From the cell containing the given text, extract its center point as (X, Y) coordinate. 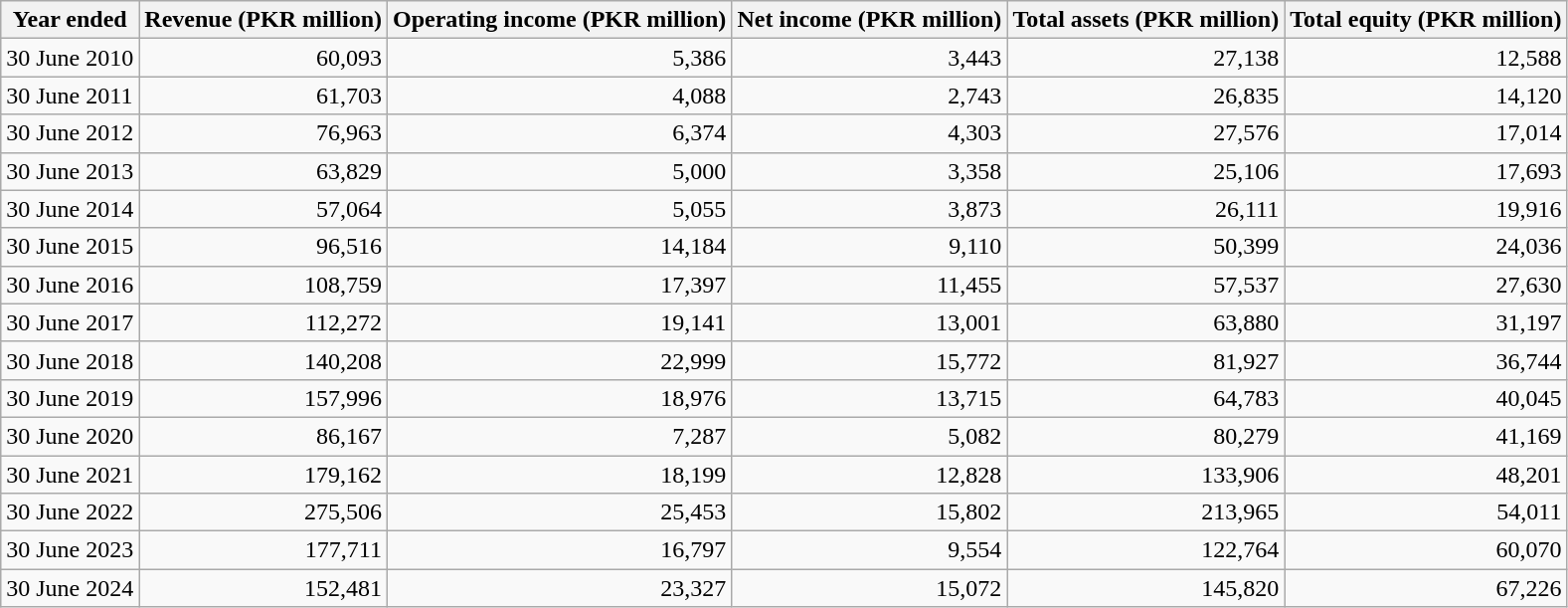
41,169 (1426, 436)
31,197 (1426, 322)
30 June 2013 (70, 171)
Operating income (PKR million) (560, 20)
5,000 (560, 171)
96,516 (263, 247)
5,082 (869, 436)
30 June 2018 (70, 360)
24,036 (1426, 247)
30 June 2019 (70, 398)
25,106 (1145, 171)
18,976 (560, 398)
30 June 2017 (70, 322)
9,554 (869, 550)
19,141 (560, 322)
81,927 (1145, 360)
15,802 (869, 512)
27,138 (1145, 58)
213,965 (1145, 512)
26,835 (1145, 96)
140,208 (263, 360)
17,693 (1426, 171)
7,287 (560, 436)
3,358 (869, 171)
67,226 (1426, 588)
12,588 (1426, 58)
3,443 (869, 58)
60,093 (263, 58)
80,279 (1145, 436)
19,916 (1426, 209)
25,453 (560, 512)
11,455 (869, 285)
23,327 (560, 588)
27,576 (1145, 133)
22,999 (560, 360)
14,184 (560, 247)
14,120 (1426, 96)
30 June 2016 (70, 285)
5,386 (560, 58)
Year ended (70, 20)
18,199 (560, 475)
30 June 2020 (70, 436)
Total equity (PKR million) (1426, 20)
152,481 (263, 588)
86,167 (263, 436)
57,064 (263, 209)
36,744 (1426, 360)
177,711 (263, 550)
Net income (PKR million) (869, 20)
112,272 (263, 322)
30 June 2021 (70, 475)
30 June 2014 (70, 209)
76,963 (263, 133)
30 June 2023 (70, 550)
3,873 (869, 209)
63,880 (1145, 322)
6,374 (560, 133)
108,759 (263, 285)
64,783 (1145, 398)
179,162 (263, 475)
275,506 (263, 512)
30 June 2024 (70, 588)
17,014 (1426, 133)
57,537 (1145, 285)
4,303 (869, 133)
4,088 (560, 96)
61,703 (263, 96)
40,045 (1426, 398)
15,072 (869, 588)
30 June 2011 (70, 96)
13,715 (869, 398)
54,011 (1426, 512)
63,829 (263, 171)
Total assets (PKR million) (1145, 20)
27,630 (1426, 285)
133,906 (1145, 475)
30 June 2022 (70, 512)
122,764 (1145, 550)
50,399 (1145, 247)
9,110 (869, 247)
Revenue (PKR million) (263, 20)
48,201 (1426, 475)
30 June 2015 (70, 247)
157,996 (263, 398)
15,772 (869, 360)
60,070 (1426, 550)
17,397 (560, 285)
12,828 (869, 475)
30 June 2010 (70, 58)
2,743 (869, 96)
26,111 (1145, 209)
13,001 (869, 322)
16,797 (560, 550)
5,055 (560, 209)
145,820 (1145, 588)
30 June 2012 (70, 133)
